Provide the [X, Y] coordinate of the cell's center where the given text is located.  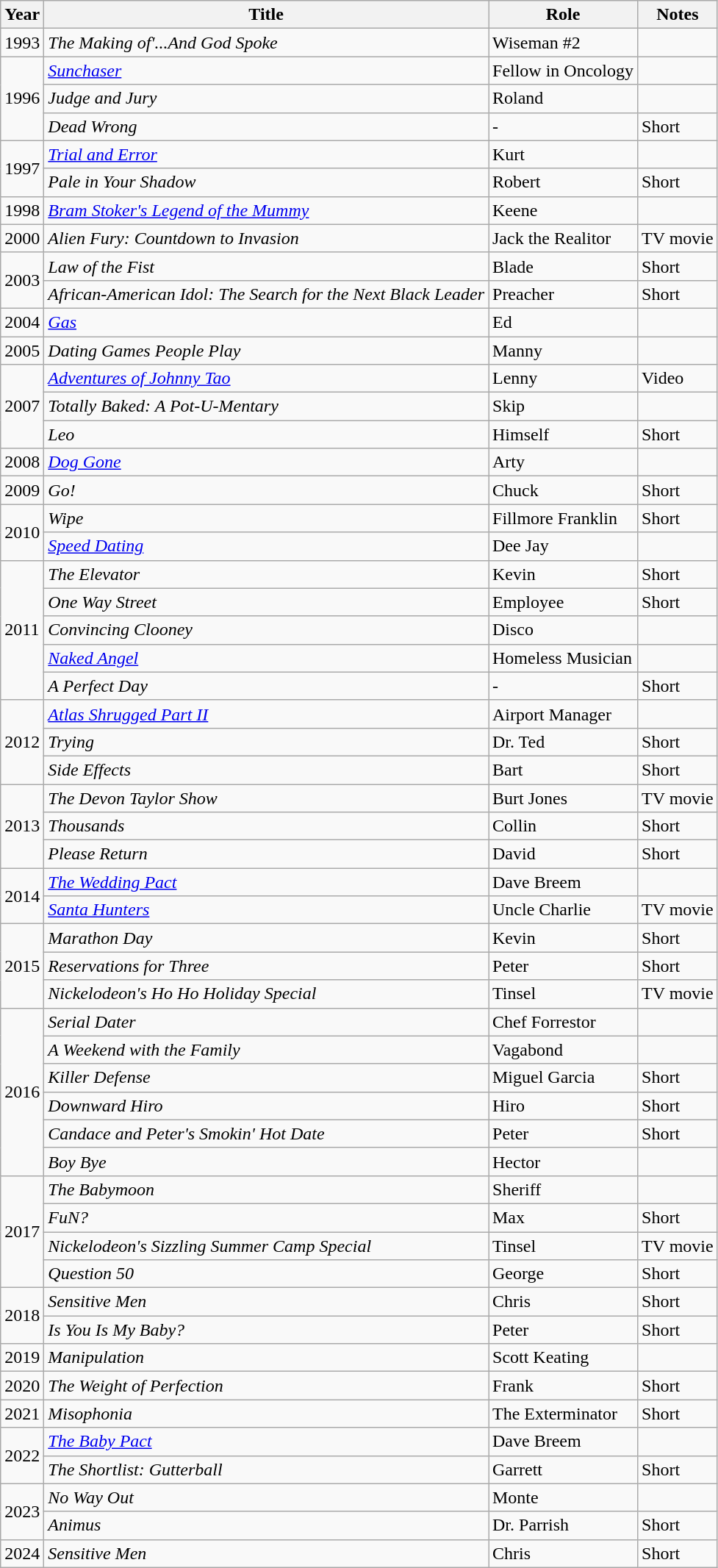
Role [563, 15]
Scott Keating [563, 1358]
Santa Hunters [266, 910]
1996 [22, 99]
2019 [22, 1358]
Pale in Your Shadow [266, 182]
Is You Is My Baby? [266, 1330]
African-American Idol: The Search for the Next Black Leader [266, 294]
Manipulation [266, 1358]
2005 [22, 351]
Nickelodeon's Ho Ho Holiday Special [266, 994]
2016 [22, 1092]
Monte [563, 1497]
Preacher [563, 294]
Max [563, 1217]
The Devon Taylor Show [266, 798]
2013 [22, 826]
Arty [563, 462]
Chef Forrestor [563, 1022]
Burt Jones [563, 798]
The Wedding Pact [266, 882]
Dating Games People Play [266, 351]
Wipe [266, 518]
2017 [22, 1231]
Kurt [563, 154]
Disco [563, 630]
Year [22, 15]
Marathon Day [266, 938]
Collin [563, 826]
David [563, 854]
2015 [22, 966]
2020 [22, 1386]
Dee Jay [563, 546]
Question 50 [266, 1274]
Miguel Garcia [563, 1078]
Uncle Charlie [563, 910]
2008 [22, 462]
1993 [22, 43]
Law of the Fist [266, 266]
Reservations for Three [266, 966]
Boy Bye [266, 1161]
Homeless Musician [563, 658]
2023 [22, 1511]
Thousands [266, 826]
Skip [563, 407]
Downward Hiro [266, 1106]
One Way Street [266, 602]
Trial and Error [266, 154]
Airport Manager [563, 714]
Please Return [266, 854]
Hector [563, 1161]
Blade [563, 266]
Speed Dating [266, 546]
2004 [22, 322]
2018 [22, 1316]
The Baby Pact [266, 1442]
Robert [563, 182]
Hiro [563, 1106]
Employee [563, 602]
Leo [266, 434]
Himself [563, 434]
Animus [266, 1525]
2012 [22, 742]
2003 [22, 280]
George [563, 1274]
Notes [678, 15]
2009 [22, 490]
Killer Defense [266, 1078]
Judge and Jury [266, 99]
Dead Wrong [266, 126]
Atlas Shrugged Part II [266, 714]
Serial Dater [266, 1022]
Frank [563, 1386]
2010 [22, 532]
Gas [266, 322]
Trying [266, 742]
Roland [563, 99]
Dr. Parrish [563, 1525]
FuN? [266, 1217]
2024 [22, 1553]
Manny [563, 351]
Side Effects [266, 770]
Sunchaser [266, 71]
Candace and Peter's Smokin' Hot Date [266, 1134]
Fillmore Franklin [563, 518]
The Weight of Perfection [266, 1386]
The Elevator [266, 574]
Video [678, 379]
Misophonia [266, 1414]
1997 [22, 168]
Alien Fury: Countdown to Invasion [266, 238]
2007 [22, 407]
Dog Gone [266, 462]
Naked Angel [266, 658]
Sheriff [563, 1189]
Wiseman #2 [563, 43]
2000 [22, 238]
Jack the Realitor [563, 238]
Convincing Clooney [266, 630]
Nickelodeon's Sizzling Summer Camp Special [266, 1246]
Title [266, 15]
2011 [22, 630]
1998 [22, 210]
Go! [266, 490]
Keene [563, 210]
Bram Stoker's Legend of the Mummy [266, 210]
Bart [563, 770]
A Perfect Day [266, 686]
Lenny [563, 379]
Adventures of Johnny Tao [266, 379]
Fellow in Oncology [563, 71]
2021 [22, 1414]
No Way Out [266, 1497]
Chuck [563, 490]
2014 [22, 896]
Ed [563, 322]
The Exterminator [563, 1414]
Dr. Ted [563, 742]
Totally Baked: A Pot-U-Mentary [266, 407]
A Weekend with the Family [266, 1050]
The Shortlist: Gutterball [266, 1469]
2022 [22, 1456]
Garrett [563, 1469]
Vagabond [563, 1050]
The Babymoon [266, 1189]
The Making of'...And God Spoke [266, 43]
